Return [X, Y] of the center of cell containing provided text 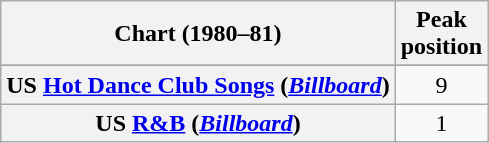
Chart (1980–81) [198, 34]
US R&B (Billboard) [198, 123]
1 [441, 123]
9 [441, 85]
US Hot Dance Club Songs (Billboard) [198, 85]
Peakposition [441, 34]
